Pinpoint the cell where the given text exists, returning its [X, Y] midpoint coordinate. 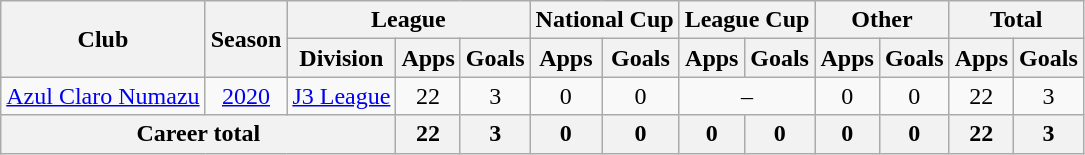
League [408, 20]
Azul Claro Numazu [103, 96]
Other [882, 20]
National Cup [604, 20]
Total [1016, 20]
J3 League [342, 96]
2020 [246, 96]
League Cup [747, 20]
Season [246, 39]
Division [342, 58]
Career total [198, 134]
Club [103, 39]
– [747, 96]
